Scan for the cell matching the given text and deliver its [x, y] coordinate at center. 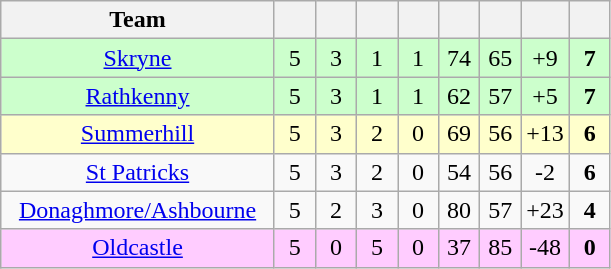
65 [500, 58]
74 [460, 58]
4 [590, 210]
54 [460, 172]
Oldcastle [138, 248]
Team [138, 20]
80 [460, 210]
85 [500, 248]
62 [460, 96]
+9 [546, 58]
St Patricks [138, 172]
-48 [546, 248]
Donaghmore/Ashbourne [138, 210]
-2 [546, 172]
37 [460, 248]
+5 [546, 96]
+13 [546, 134]
69 [460, 134]
Summerhill [138, 134]
+23 [546, 210]
Skryne [138, 58]
Rathkenny [138, 96]
